Return [X, Y] of the center of cell containing provided text 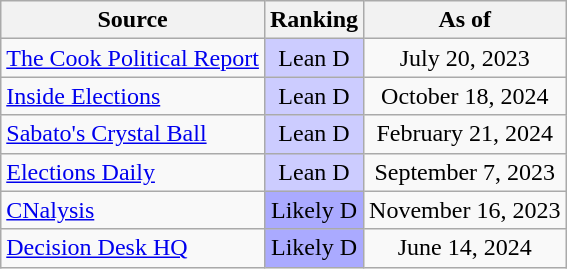
June 14, 2024 [465, 248]
CNalysis [133, 210]
Inside Elections [133, 96]
The Cook Political Report [133, 58]
Sabato's Crystal Ball [133, 134]
As of [465, 20]
Elections Daily [133, 172]
February 21, 2024 [465, 134]
October 18, 2024 [465, 96]
November 16, 2023 [465, 210]
July 20, 2023 [465, 58]
Decision Desk HQ [133, 248]
September 7, 2023 [465, 172]
Ranking [314, 20]
Source [133, 20]
